Detect which cell encompasses the target text, then output its [x, y] center coordinate. 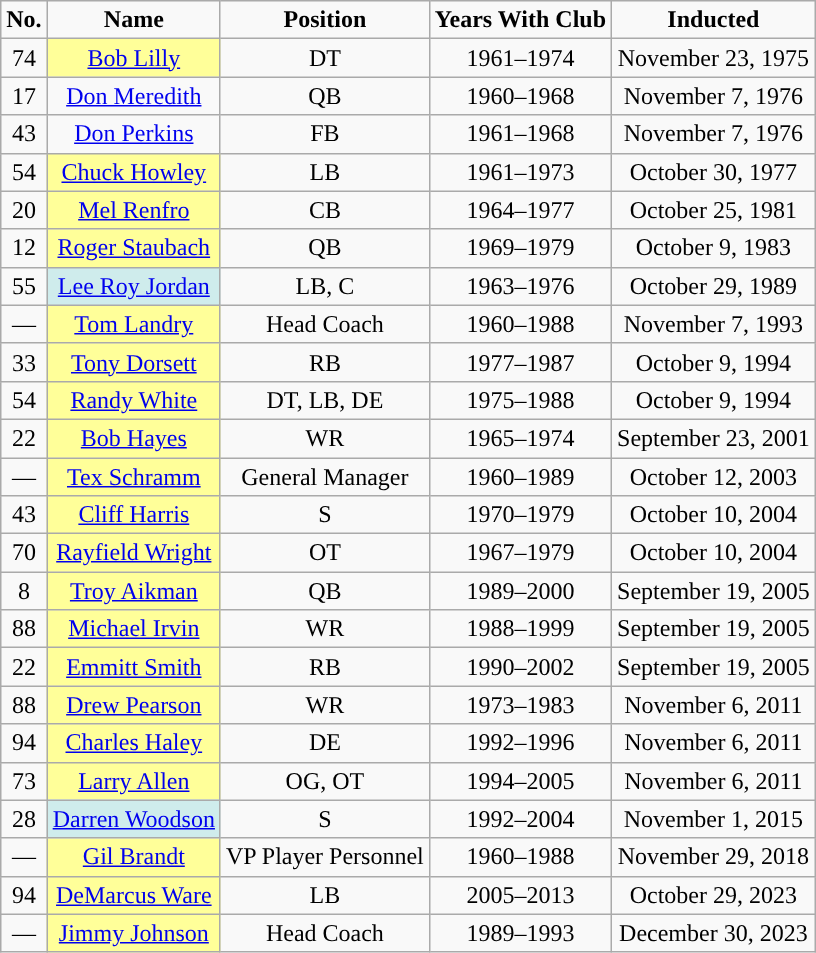
VP Player Personnel [324, 857]
October 30, 1977 [714, 172]
70 [24, 553]
Tex Schramm [134, 477]
Lee Roy Jordan [134, 286]
8 [24, 591]
December 30, 2023 [714, 933]
Tony Dorsett [134, 362]
Mel Renfro [134, 210]
1989–1993 [520, 933]
Bob Lilly [134, 58]
Don Perkins [134, 134]
1990–2002 [520, 667]
October 29, 1989 [714, 286]
November 7, 1993 [714, 324]
1961–1973 [520, 172]
Name [134, 20]
Bob Hayes [134, 438]
Rayfield Wright [134, 553]
DT, LB, DE [324, 400]
LB, C [324, 286]
No. [24, 20]
Cliff Harris [134, 515]
Jimmy Johnson [134, 933]
October 25, 1981 [714, 210]
Emmitt Smith [134, 667]
Gil Brandt [134, 857]
Randy White [134, 400]
28 [24, 819]
33 [24, 362]
October 12, 2003 [714, 477]
CB [324, 210]
73 [24, 781]
Charles Haley [134, 743]
November 1, 2015 [714, 819]
2005–2013 [520, 895]
1975–1988 [520, 400]
1988–1999 [520, 629]
Larry Allen [134, 781]
1994–2005 [520, 781]
1977–1987 [520, 362]
1992–1996 [520, 743]
55 [24, 286]
OG, OT [324, 781]
Michael Irvin [134, 629]
November 29, 2018 [714, 857]
1960–1968 [520, 96]
November 23, 1975 [714, 58]
1992–2004 [520, 819]
September 23, 2001 [714, 438]
1963–1976 [520, 286]
Position [324, 20]
1961–1968 [520, 134]
October 29, 2023 [714, 895]
Troy Aikman [134, 591]
1969–1979 [520, 248]
Inducted [714, 20]
17 [24, 96]
1961–1974 [520, 58]
Chuck Howley [134, 172]
DeMarcus Ware [134, 895]
Tom Landry [134, 324]
1960–1989 [520, 477]
1967–1979 [520, 553]
OT [324, 553]
1989–2000 [520, 591]
DE [324, 743]
Years With Club [520, 20]
FB [324, 134]
Roger Staubach [134, 248]
1965–1974 [520, 438]
1973–1983 [520, 705]
1970–1979 [520, 515]
12 [24, 248]
Don Meredith [134, 96]
General Manager [324, 477]
20 [24, 210]
DT [324, 58]
Drew Pearson [134, 705]
Darren Woodson [134, 819]
1964–1977 [520, 210]
74 [24, 58]
October 9, 1983 [714, 248]
